Capture the cell that displays the provided text and extract its (x, y) central coordinate. 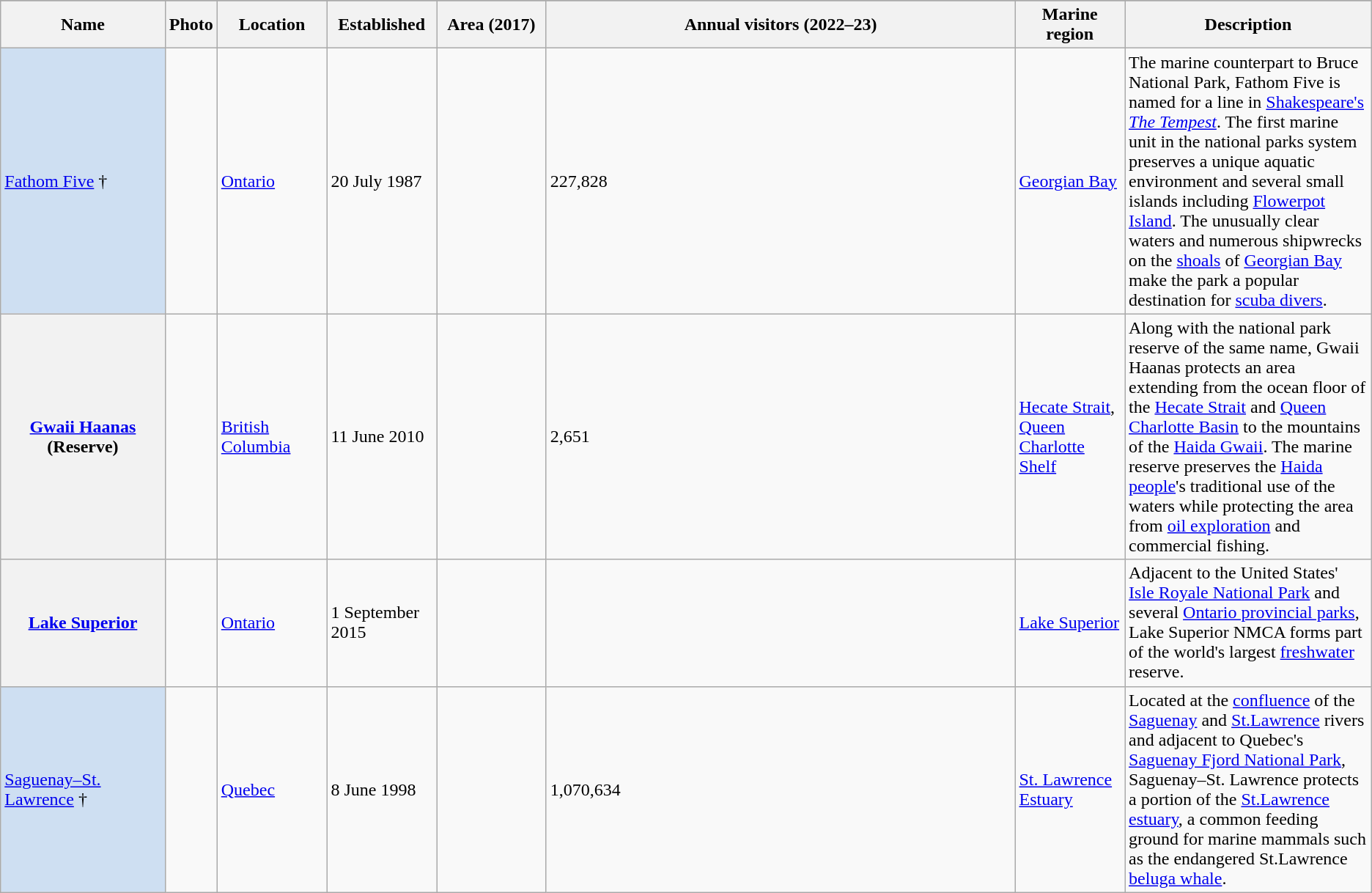
Area (2017) (492, 25)
Established (382, 25)
Quebec (272, 789)
11 June 2010 (382, 437)
Name (83, 25)
20 July 1987 (382, 181)
Annual visitors (2022–23) (781, 25)
British Columbia (272, 437)
227,828 (781, 181)
1 September 2015 (382, 623)
2,651 (781, 437)
Hecate Strait, Queen Charlotte Shelf (1070, 437)
Saguenay–St. Lawrence † (83, 789)
Photo (191, 25)
Marine region (1070, 25)
St. Lawrence Estuary (1070, 789)
Fathom Five † (83, 181)
1,070,634 (781, 789)
Georgian Bay (1070, 181)
Location (272, 25)
8 June 1998 (382, 789)
Description (1249, 25)
Gwaii Haanas(Reserve) (83, 437)
